Capture the cell that displays the provided text and extract its (x, y) central coordinate. 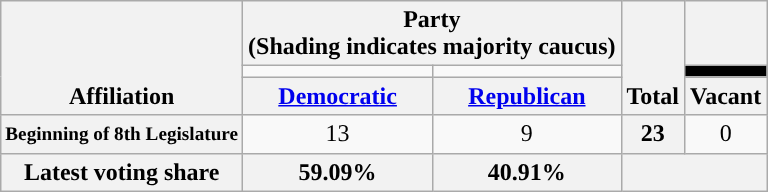
Beginning of 8th Legislature (122, 134)
Vacant (726, 96)
59.09% (338, 172)
Democratic (338, 96)
Republican (527, 96)
23 (653, 134)
40.91% (527, 172)
Total (653, 58)
9 (527, 134)
Latest voting share (122, 172)
13 (338, 134)
0 (726, 134)
Party (Shading indicates majority caucus) (432, 34)
Affiliation (122, 58)
